Detect which cell encompasses the target text, then output its [x, y] center coordinate. 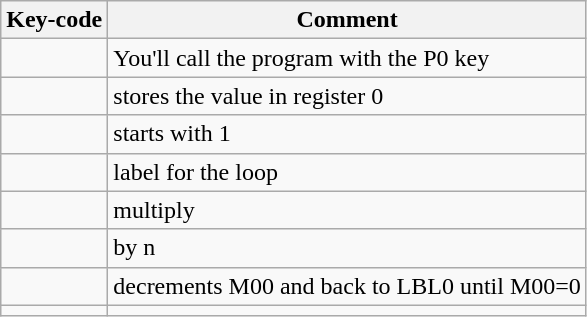
decrements M00 and back to LBL0 until M00=0 [348, 286]
by n [348, 248]
You'll call the program with the P0 key [348, 58]
multiply [348, 210]
Comment [348, 20]
Key-code [54, 20]
starts with 1 [348, 134]
label for the loop [348, 172]
stores the value in register 0 [348, 96]
